Determine the [X, Y] coordinate at the center of the cell enclosing the given text.  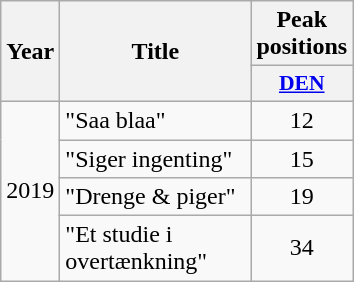
"Drenge & piger" [156, 197]
Peak positions [302, 34]
"Saa blaa" [156, 120]
12 [302, 120]
DEN [302, 84]
2019 [30, 190]
Title [156, 52]
Year [30, 52]
"Et studie i overtænkning" [156, 248]
34 [302, 248]
15 [302, 159]
19 [302, 197]
"Siger ingenting" [156, 159]
